Scan for the cell matching the given text and deliver its [X, Y] coordinate at center. 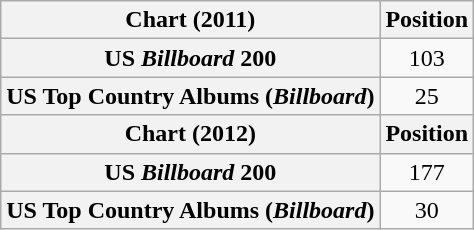
30 [427, 210]
Chart (2012) [190, 134]
25 [427, 96]
177 [427, 172]
103 [427, 58]
Chart (2011) [190, 20]
